Extract the (X, Y) coordinate from the center of the cell holding the provided text.  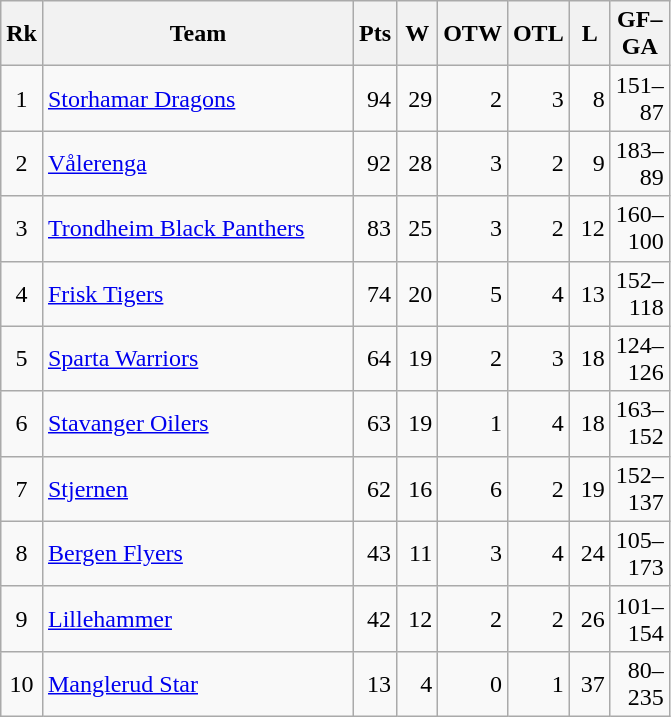
29 (418, 98)
Storhamar Dragons (198, 98)
W (418, 34)
83 (376, 228)
25 (418, 228)
GF–GA (640, 34)
183–89 (640, 164)
42 (376, 618)
Trondheim Black Panthers (198, 228)
101–154 (640, 618)
OTL (538, 34)
160–100 (640, 228)
Team (198, 34)
105–173 (640, 554)
16 (418, 488)
26 (590, 618)
Stavanger Oilers (198, 424)
Bergen Flyers (198, 554)
Vålerenga (198, 164)
28 (418, 164)
151–87 (640, 98)
94 (376, 98)
10 (22, 684)
74 (376, 294)
L (590, 34)
Manglerud Star (198, 684)
Frisk Tigers (198, 294)
Rk (22, 34)
64 (376, 358)
124–126 (640, 358)
24 (590, 554)
92 (376, 164)
80–235 (640, 684)
Sparta Warriors (198, 358)
Pts (376, 34)
62 (376, 488)
152–118 (640, 294)
20 (418, 294)
11 (418, 554)
37 (590, 684)
43 (376, 554)
Stjernen (198, 488)
0 (473, 684)
7 (22, 488)
63 (376, 424)
OTW (473, 34)
163–152 (640, 424)
Lillehammer (198, 618)
152–137 (640, 488)
